From the cell containing the given text, extract its center point as (X, Y) coordinate. 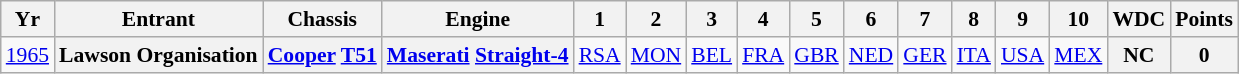
1965 (28, 55)
4 (763, 19)
9 (1022, 19)
Yr (28, 19)
Engine (478, 19)
Chassis (322, 19)
BEL (712, 55)
6 (871, 19)
GBR (816, 55)
3 (712, 19)
USA (1022, 55)
FRA (763, 55)
MON (656, 55)
2 (656, 19)
ITA (974, 55)
0 (1204, 55)
Maserati Straight-4 (478, 55)
GER (924, 55)
NED (871, 55)
8 (974, 19)
Points (1204, 19)
RSA (600, 55)
Cooper T51 (322, 55)
5 (816, 19)
Entrant (158, 19)
10 (1078, 19)
1 (600, 19)
WDC (1138, 19)
Lawson Organisation (158, 55)
7 (924, 19)
MEX (1078, 55)
NC (1138, 55)
